Output the [X, Y] coordinate of the center of the cell containing the given text.  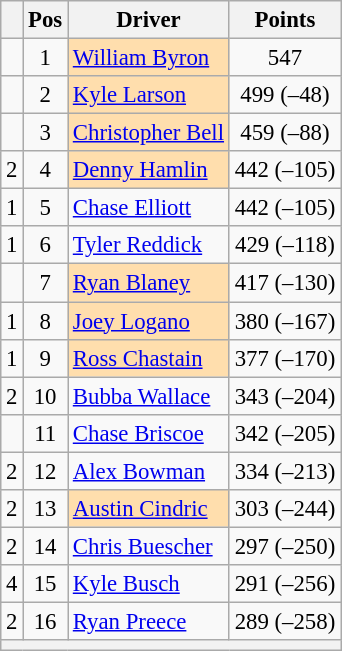
3 [46, 133]
7 [46, 283]
334 (–213) [284, 471]
Chase Elliott [149, 208]
Kyle Busch [149, 584]
8 [46, 321]
297 (–250) [284, 546]
Bubba Wallace [149, 396]
291 (–256) [284, 584]
499 (–48) [284, 95]
343 (–204) [284, 396]
Tyler Reddick [149, 245]
Joey Logano [149, 321]
Austin Cindric [149, 509]
Ross Chastain [149, 358]
13 [46, 509]
417 (–130) [284, 283]
Kyle Larson [149, 95]
459 (–88) [284, 133]
5 [46, 208]
William Byron [149, 58]
16 [46, 621]
380 (–167) [284, 321]
15 [46, 584]
6 [46, 245]
Points [284, 20]
10 [46, 396]
289 (–258) [284, 621]
Christopher Bell [149, 133]
429 (–118) [284, 245]
14 [46, 546]
12 [46, 471]
Chase Briscoe [149, 433]
Denny Hamlin [149, 170]
Alex Bowman [149, 471]
Ryan Blaney [149, 283]
11 [46, 433]
Ryan Preece [149, 621]
377 (–170) [284, 358]
342 (–205) [284, 433]
Chris Buescher [149, 546]
303 (–244) [284, 509]
547 [284, 58]
9 [46, 358]
Pos [46, 20]
Driver [149, 20]
